Identify which cell holds the provided text, then report its (x, y) central coordinate. 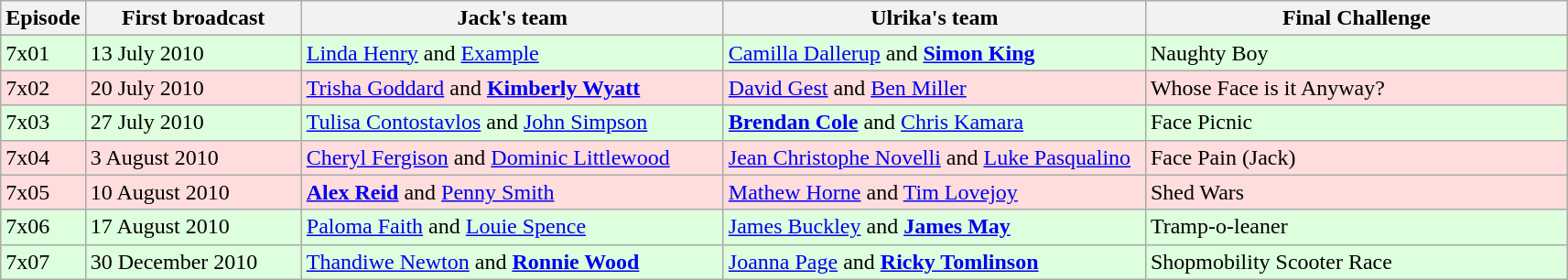
Final Challenge (1357, 18)
Face Pain (Jack) (1357, 157)
Alex Reid and Penny Smith (513, 192)
Jack's team (513, 18)
Episode (43, 18)
20 July 2010 (193, 88)
7x06 (43, 227)
Jean Christophe Novelli and Luke Pasqualino (934, 157)
Whose Face is it Anyway? (1357, 88)
Linda Henry and Example (513, 53)
Tramp-o-leaner (1357, 227)
7x02 (43, 88)
Naughty Boy (1357, 53)
7x05 (43, 192)
10 August 2010 (193, 192)
Shopmobility Scooter Race (1357, 262)
David Gest and Ben Miller (934, 88)
30 December 2010 (193, 262)
Ulrika's team (934, 18)
7x04 (43, 157)
First broadcast (193, 18)
Shed Wars (1357, 192)
7x01 (43, 53)
Joanna Page and Ricky Tomlinson (934, 262)
Mathew Horne and Tim Lovejoy (934, 192)
Brendan Cole and Chris Kamara (934, 123)
Trisha Goddard and Kimberly Wyatt (513, 88)
Camilla Dallerup and Simon King (934, 53)
7x07 (43, 262)
Face Picnic (1357, 123)
Tulisa Contostavlos and John Simpson (513, 123)
Thandiwe Newton and Ronnie Wood (513, 262)
17 August 2010 (193, 227)
Paloma Faith and Louie Spence (513, 227)
7x03 (43, 123)
James Buckley and James May (934, 227)
3 August 2010 (193, 157)
13 July 2010 (193, 53)
Cheryl Fergison and Dominic Littlewood (513, 157)
27 July 2010 (193, 123)
